From the cell containing the given text, extract its center point as [X, Y] coordinate. 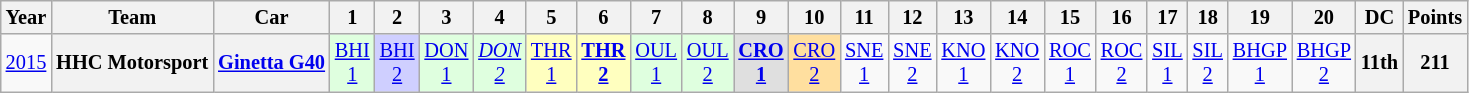
OUL1 [656, 63]
CRO2 [814, 63]
SNE1 [864, 63]
DON2 [500, 63]
THR2 [603, 63]
14 [1017, 17]
10 [814, 17]
Points [1435, 17]
19 [1260, 17]
12 [912, 17]
Team [132, 17]
HHC Motorsport [132, 63]
OUL2 [708, 63]
211 [1435, 63]
17 [1167, 17]
2 [398, 17]
16 [1122, 17]
Car [272, 17]
DON1 [446, 63]
13 [963, 17]
4 [500, 17]
Ginetta G40 [272, 63]
ROC2 [1122, 63]
SNE2 [912, 63]
SIL1 [1167, 63]
3 [446, 17]
15 [1070, 17]
BHGP1 [1260, 63]
SIL2 [1208, 63]
6 [603, 17]
BHI1 [352, 63]
18 [1208, 17]
8 [708, 17]
BHI2 [398, 63]
KNO1 [963, 63]
2015 [26, 63]
DC [1380, 17]
9 [762, 17]
Year [26, 17]
11 [864, 17]
1 [352, 17]
5 [551, 17]
20 [1324, 17]
THR1 [551, 63]
KNO2 [1017, 63]
ROC1 [1070, 63]
CRO1 [762, 63]
7 [656, 17]
11th [1380, 63]
BHGP2 [1324, 63]
